Search for the cell housing the specified text and yield its (X, Y) center coordinate. 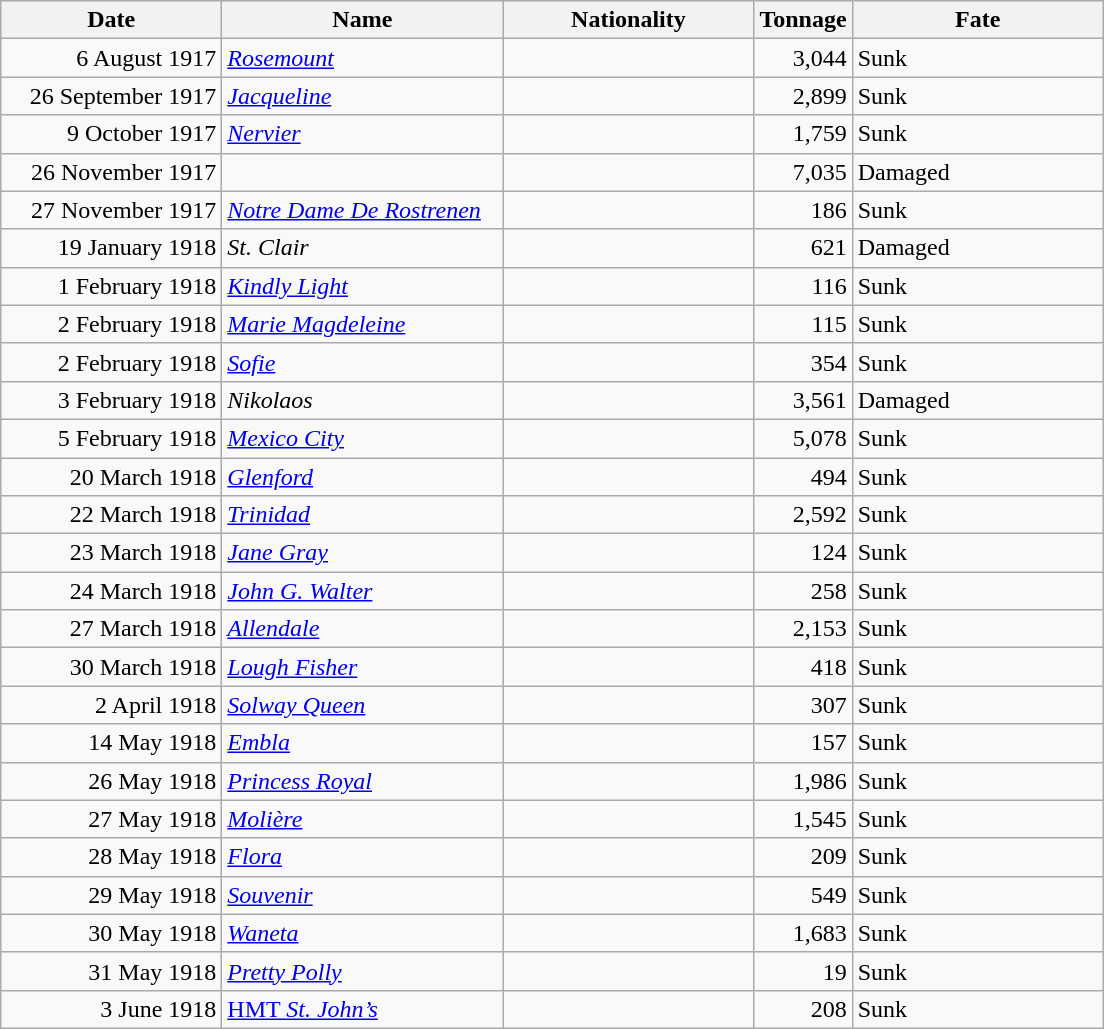
209 (803, 857)
Trinidad (362, 515)
1,986 (803, 781)
Allendale (362, 629)
31 May 1918 (112, 971)
Marie Magdeleine (362, 324)
Embla (362, 743)
3 February 1918 (112, 400)
5 February 1918 (112, 438)
24 March 1918 (112, 591)
2 April 1918 (112, 705)
9 October 1917 (112, 134)
1,759 (803, 134)
St. Clair (362, 248)
Souvenir (362, 895)
Nikolaos (362, 400)
Sofie (362, 362)
6 August 1917 (112, 58)
Molière (362, 819)
John G. Walter (362, 591)
Mexico City (362, 438)
186 (803, 210)
2,153 (803, 629)
115 (803, 324)
3,044 (803, 58)
1,545 (803, 819)
258 (803, 591)
7,035 (803, 172)
20 March 1918 (112, 477)
5,078 (803, 438)
Jacqueline (362, 96)
Nationality (628, 20)
157 (803, 743)
Rosemount (362, 58)
2,899 (803, 96)
30 May 1918 (112, 933)
Solway Queen (362, 705)
27 May 1918 (112, 819)
Lough Fisher (362, 667)
2,592 (803, 515)
28 May 1918 (112, 857)
1,683 (803, 933)
Glenford (362, 477)
418 (803, 667)
Waneta (362, 933)
549 (803, 895)
Princess Royal (362, 781)
27 November 1917 (112, 210)
621 (803, 248)
Kindly Light (362, 286)
116 (803, 286)
3,561 (803, 400)
26 May 1918 (112, 781)
124 (803, 553)
Jane Gray (362, 553)
30 March 1918 (112, 667)
3 June 1918 (112, 1009)
307 (803, 705)
26 November 1917 (112, 172)
Flora (362, 857)
29 May 1918 (112, 895)
19 (803, 971)
Nervier (362, 134)
Tonnage (803, 20)
354 (803, 362)
494 (803, 477)
Notre Dame De Rostrenen (362, 210)
22 March 1918 (112, 515)
208 (803, 1009)
Name (362, 20)
Date (112, 20)
Pretty Polly (362, 971)
27 March 1918 (112, 629)
26 September 1917 (112, 96)
23 March 1918 (112, 553)
19 January 1918 (112, 248)
HMT St. John’s (362, 1009)
1 February 1918 (112, 286)
14 May 1918 (112, 743)
Fate (978, 20)
